Output the [x, y] coordinate of the center of the cell containing the given text.  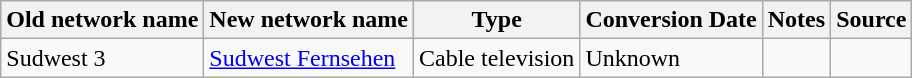
Type [497, 20]
Old network name [102, 20]
Sudwest Fernsehen [309, 58]
Cable television [497, 58]
Sudwest 3 [102, 58]
Notes [796, 20]
Unknown [671, 58]
New network name [309, 20]
Conversion Date [671, 20]
Source [872, 20]
